Locate the cell with the specified text and output its (x, y) center coordinate. 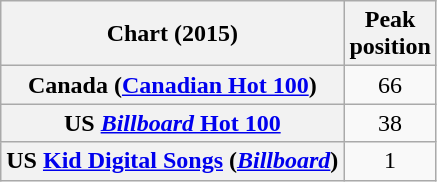
US Kid Digital Songs (Billboard) (172, 161)
Peakposition (390, 34)
Chart (2015) (172, 34)
US Billboard Hot 100 (172, 123)
38 (390, 123)
Canada (Canadian Hot 100) (172, 85)
66 (390, 85)
1 (390, 161)
